Output the [x, y] coordinate of the center of the cell containing the given text.  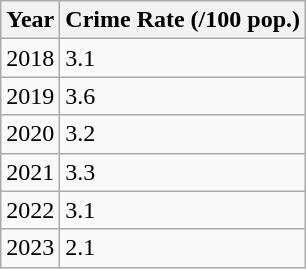
Crime Rate (/100 pop.) [183, 20]
2019 [30, 96]
2021 [30, 172]
2022 [30, 210]
Year [30, 20]
2.1 [183, 248]
3.3 [183, 172]
2020 [30, 134]
2018 [30, 58]
3.6 [183, 96]
3.2 [183, 134]
2023 [30, 248]
